Search for the cell housing the specified text and yield its [x, y] center coordinate. 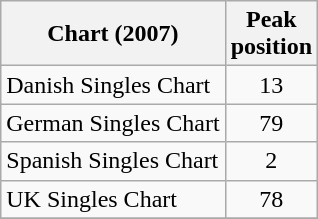
78 [271, 199]
Peakposition [271, 34]
79 [271, 123]
Danish Singles Chart [113, 85]
German Singles Chart [113, 123]
Chart (2007) [113, 34]
Spanish Singles Chart [113, 161]
2 [271, 161]
13 [271, 85]
UK Singles Chart [113, 199]
